Scan for the cell matching the given text and deliver its (X, Y) coordinate at center. 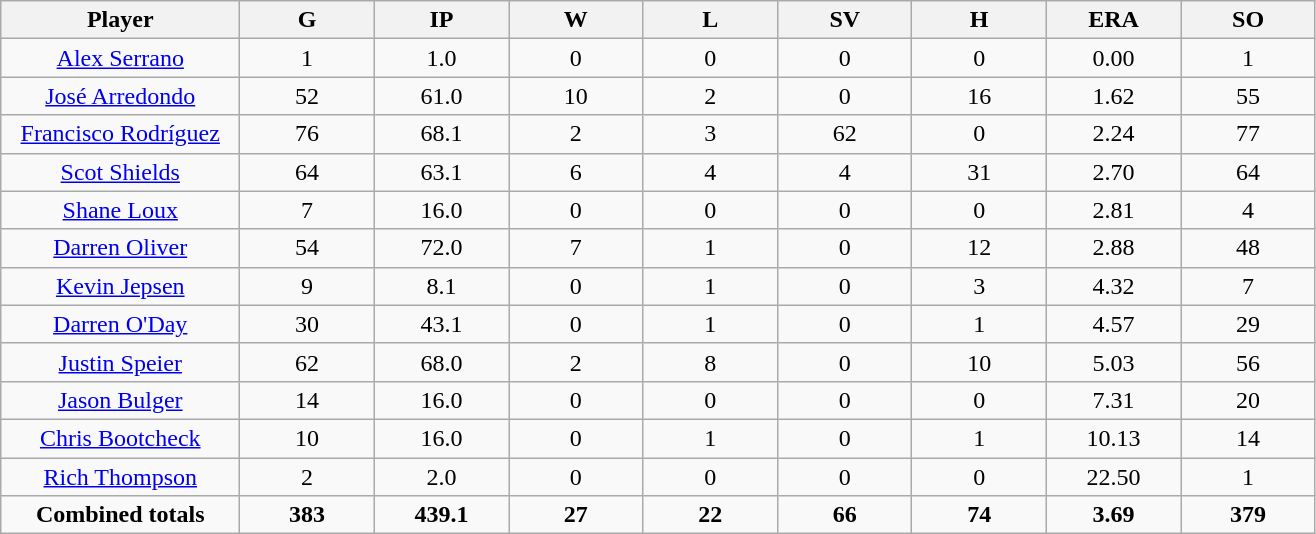
Shane Loux (120, 210)
2.81 (1113, 210)
68.1 (441, 134)
72.0 (441, 248)
2.0 (441, 477)
66 (845, 515)
3.69 (1113, 515)
Jason Bulger (120, 400)
77 (1248, 134)
30 (307, 324)
1.62 (1113, 96)
63.1 (441, 172)
76 (307, 134)
IP (441, 20)
31 (979, 172)
4.32 (1113, 286)
Darren O'Day (120, 324)
4.57 (1113, 324)
48 (1248, 248)
10.13 (1113, 438)
52 (307, 96)
Player (120, 20)
ERA (1113, 20)
6 (576, 172)
Rich Thompson (120, 477)
Scot Shields (120, 172)
8 (710, 362)
383 (307, 515)
5.03 (1113, 362)
Darren Oliver (120, 248)
Chris Bootcheck (120, 438)
2.24 (1113, 134)
29 (1248, 324)
7.31 (1113, 400)
74 (979, 515)
27 (576, 515)
Alex Serrano (120, 58)
L (710, 20)
Francisco Rodríguez (120, 134)
Kevin Jepsen (120, 286)
439.1 (441, 515)
Combined totals (120, 515)
G (307, 20)
12 (979, 248)
2.70 (1113, 172)
22.50 (1113, 477)
55 (1248, 96)
0.00 (1113, 58)
8.1 (441, 286)
61.0 (441, 96)
José Arredondo (120, 96)
379 (1248, 515)
54 (307, 248)
Justin Speier (120, 362)
H (979, 20)
68.0 (441, 362)
56 (1248, 362)
SO (1248, 20)
SV (845, 20)
2.88 (1113, 248)
16 (979, 96)
9 (307, 286)
43.1 (441, 324)
1.0 (441, 58)
W (576, 20)
22 (710, 515)
20 (1248, 400)
